Capture the cell that displays the provided text and extract its [x, y] central coordinate. 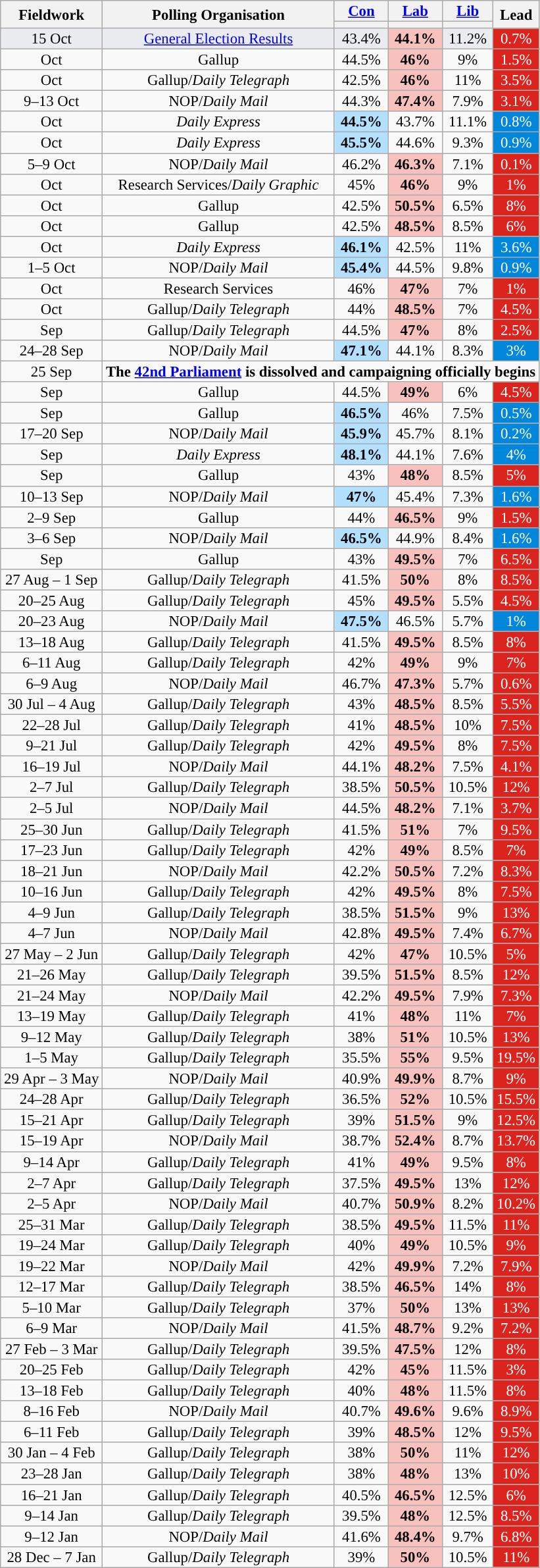
7.4% [468, 933]
28 Dec – 7 Jan [51, 1557]
2–9 Sep [51, 517]
47.4% [415, 101]
2.5% [516, 330]
10–13 Sep [51, 496]
3.6% [516, 247]
15.5% [516, 1099]
15–21 Apr [51, 1120]
15 Oct [51, 39]
13–18 Aug [51, 642]
8.9% [516, 1411]
44.3% [361, 101]
2–7 Jul [51, 787]
16–19 Jul [51, 767]
9.3% [468, 143]
19–24 Mar [51, 1245]
47.1% [361, 351]
13.7% [516, 1141]
6–9 Aug [51, 684]
20–25 Feb [51, 1370]
37.5% [361, 1183]
8–16 Feb [51, 1411]
9–21 Jul [51, 746]
40.9% [361, 1079]
6–9 Mar [51, 1328]
6–11 Feb [51, 1432]
44.9% [415, 538]
46.3% [415, 164]
4–7 Jun [51, 933]
49.6% [415, 1411]
42.8% [361, 933]
3.7% [516, 808]
48.1% [361, 455]
1–5 Oct [51, 268]
Polling Organisation [218, 14]
46.1% [361, 247]
4.1% [516, 767]
3.1% [516, 101]
48.7% [415, 1328]
12–17 Mar [51, 1287]
45.7% [415, 434]
0.5% [516, 413]
9.6% [468, 1411]
38.7% [361, 1141]
0.6% [516, 684]
43.7% [415, 122]
29 Apr – 3 May [51, 1079]
27 Feb – 3 Mar [51, 1349]
2–5 Apr [51, 1203]
General Election Results [218, 39]
27 May – 2 Jun [51, 954]
9–12 Jan [51, 1536]
13–19 May [51, 1016]
21–26 May [51, 975]
1–5 May [51, 1058]
52% [415, 1099]
Lib [468, 11]
The 42nd Parliament is dissolved and campaigning officially begins [321, 372]
43.4% [361, 39]
6.7% [516, 933]
9–12 May [51, 1037]
22–28 Jul [51, 725]
13–18 Feb [51, 1391]
Fieldwork [51, 14]
Lead [516, 14]
4% [516, 455]
46.2% [361, 164]
45.9% [361, 434]
46.7% [361, 684]
40.5% [361, 1495]
6–11 Aug [51, 663]
17–23 Jun [51, 850]
5–10 Mar [51, 1307]
41.6% [361, 1536]
7.6% [468, 455]
Research Services [218, 288]
35.5% [361, 1058]
8.2% [468, 1203]
0.1% [516, 164]
Con [361, 11]
52.4% [415, 1141]
15–19 Apr [51, 1141]
19.5% [516, 1058]
4–9 Jun [51, 912]
Research Services/Daily Graphic [218, 184]
19–22 Mar [51, 1266]
25–30 Jun [51, 829]
27 Aug – 1 Sep [51, 580]
50.9% [415, 1203]
37% [361, 1307]
36.5% [361, 1099]
8.4% [468, 538]
0.7% [516, 39]
55% [415, 1058]
10.2% [516, 1203]
0.8% [516, 122]
21–24 May [51, 995]
14% [468, 1287]
9.7% [468, 1536]
47.3% [415, 684]
6.8% [516, 1536]
9–14 Apr [51, 1162]
8.1% [468, 434]
9–13 Oct [51, 101]
24–28 Sep [51, 351]
48.4% [415, 1536]
11.2% [468, 39]
9.2% [468, 1328]
Lab [415, 11]
45.5% [361, 143]
2–5 Jul [51, 808]
44.6% [415, 143]
30 Jul – 4 Aug [51, 704]
24–28 Apr [51, 1099]
20–25 Aug [51, 600]
0.2% [516, 434]
9.8% [468, 268]
2–7 Apr [51, 1183]
20–23 Aug [51, 621]
25 Sep [51, 372]
30 Jan – 4 Feb [51, 1453]
17–20 Sep [51, 434]
18–21 Jun [51, 871]
10–16 Jun [51, 891]
3.5% [516, 80]
25–31 Mar [51, 1224]
5–9 Oct [51, 164]
16–21 Jan [51, 1495]
11.1% [468, 122]
23–28 Jan [51, 1474]
9–14 Jan [51, 1515]
3–6 Sep [51, 538]
